Return the [X, Y] coordinate for the center point of the cell that contains the specified text.  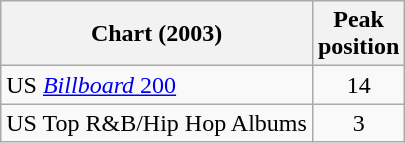
Peakposition [358, 34]
14 [358, 85]
US Top R&B/Hip Hop Albums [157, 123]
Chart (2003) [157, 34]
US Billboard 200 [157, 85]
3 [358, 123]
